Return (x, y) of the center of cell containing provided text 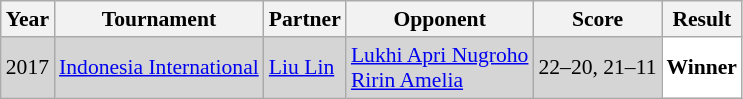
Lukhi Apri Nugroho Ririn Amelia (440, 68)
Liu Lin (305, 68)
Year (28, 19)
Indonesia International (159, 68)
Tournament (159, 19)
2017 (28, 68)
Winner (702, 68)
Opponent (440, 19)
Result (702, 19)
Score (597, 19)
22–20, 21–11 (597, 68)
Partner (305, 19)
